Output the (X, Y) coordinate of the center of the cell containing the given text.  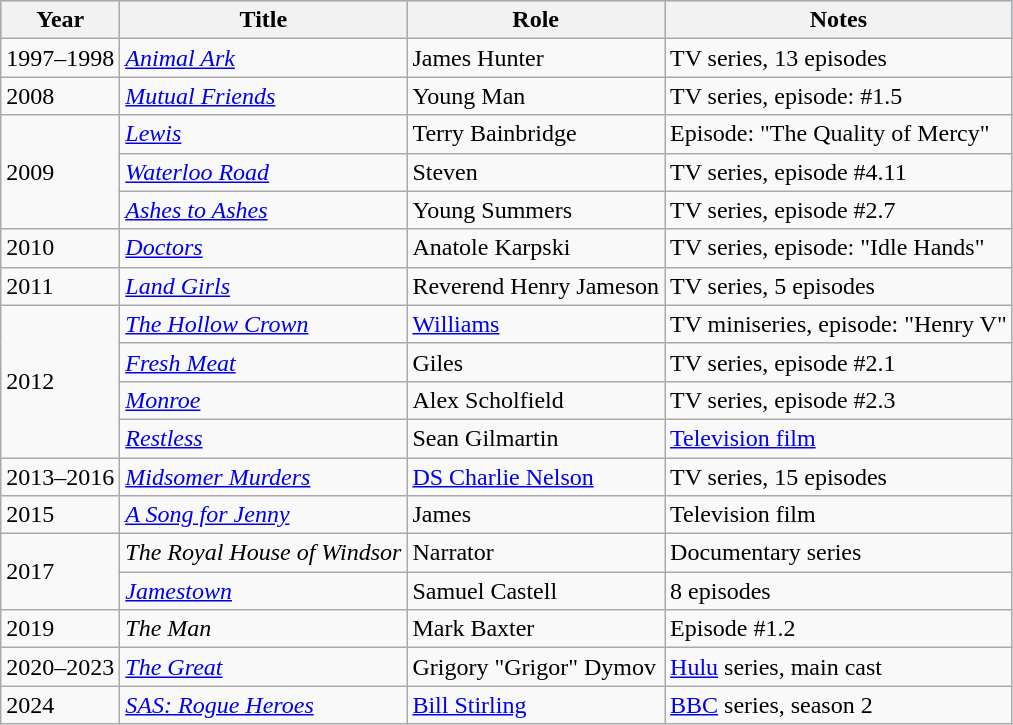
2013–2016 (60, 477)
BBC series, season 2 (839, 705)
Year (60, 20)
Giles (536, 362)
Samuel Castell (536, 591)
TV series, episode: "Idle Hands" (839, 248)
Narrator (536, 553)
2010 (60, 248)
DS Charlie Nelson (536, 477)
2017 (60, 572)
8 episodes (839, 591)
The Great (264, 667)
Midsomer Murders (264, 477)
Doctors (264, 248)
A Song for Jenny (264, 515)
TV series, episode #2.7 (839, 210)
Episode #1.2 (839, 629)
Young Man (536, 96)
Anatole Karpski (536, 248)
Lewis (264, 134)
Land Girls (264, 286)
Reverend Henry Jameson (536, 286)
TV series, 13 episodes (839, 58)
TV series, episode: #1.5 (839, 96)
Bill Stirling (536, 705)
2020–2023 (60, 667)
2012 (60, 381)
2011 (60, 286)
Steven (536, 172)
Grigory "Grigor" Dymov (536, 667)
Monroe (264, 400)
TV series, 15 episodes (839, 477)
Sean Gilmartin (536, 438)
2009 (60, 172)
2024 (60, 705)
The Hollow Crown (264, 324)
Williams (536, 324)
TV series, episode #2.3 (839, 400)
Ashes to Ashes (264, 210)
Mark Baxter (536, 629)
1997–1998 (60, 58)
Jamestown (264, 591)
The Man (264, 629)
Title (264, 20)
2008 (60, 96)
Notes (839, 20)
SAS: Rogue Heroes (264, 705)
The Royal House of Windsor (264, 553)
TV series, episode #4.11 (839, 172)
Episode: "The Quality of Mercy" (839, 134)
Role (536, 20)
Hulu series, main cast (839, 667)
Young Summers (536, 210)
Waterloo Road (264, 172)
Terry Bainbridge (536, 134)
Animal Ark (264, 58)
Alex Scholfield (536, 400)
James Hunter (536, 58)
James (536, 515)
TV miniseries, episode: "Henry V" (839, 324)
2019 (60, 629)
2015 (60, 515)
Fresh Meat (264, 362)
Mutual Friends (264, 96)
TV series, episode #2.1 (839, 362)
Documentary series (839, 553)
Restless (264, 438)
TV series, 5 episodes (839, 286)
